Detect which cell encompasses the target text, then output its (x, y) center coordinate. 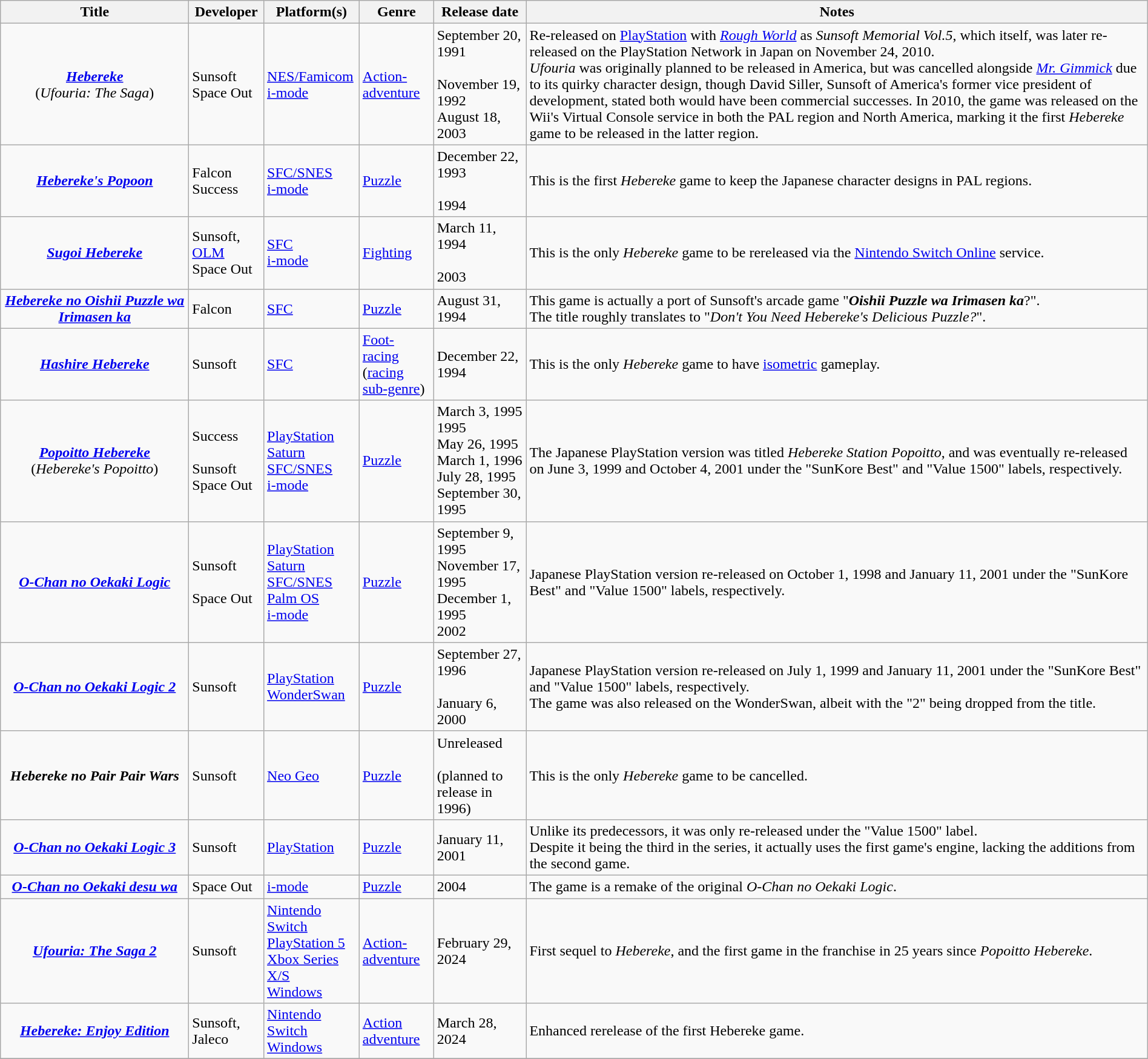
PlayStationSaturnSFC/SNESPalm OSi-mode (312, 582)
Hebereke's Popoon (94, 180)
September 27, 1996January 6, 2000 (480, 687)
Japanese PlayStation version re-released on October 1, 1998 and January 11, 2001 under the "SunKore Best" and "Value 1500" labels, respectively. (837, 582)
PlayStationSaturnSFC/SNESi-mode (312, 461)
i-mode (312, 886)
2004 (480, 886)
This is the only Hebereke game to be cancelled. (837, 775)
Nintendo SwitchPlayStation 5Xbox Series X/SWindows (312, 951)
First sequel to Hebereke, and the first game in the franchise in 25 years since Popoitto Hebereke. (837, 951)
December 22, 1994 (480, 365)
Hebereke no Pair Pair Wars (94, 775)
Hashire Hebereke (94, 365)
SFC/SNESi-mode (312, 180)
The game is a remake of the original O-Chan no Oekaki Logic. (837, 886)
Release date (480, 12)
O-Chan no Oekaki Logic 2 (94, 687)
Ufouria: The Saga 2 (94, 951)
Neo Geo (312, 775)
This is the only Hebereke game to be rereleased via the Nintendo Switch Online service. (837, 253)
Hebereke(Ufouria: The Saga) (94, 84)
September 20, 1991November 19, 1992August 18, 2003 (480, 84)
Enhanced rerelease of the first Hebereke game. (837, 1031)
Action adventure (396, 1031)
Sunsoft, OLMSpace Out (226, 253)
January 11, 2001 (480, 847)
Platform(s) (312, 12)
Hebereke no Oishii Puzzle wa Irimasen ka (94, 309)
This is the only Hebereke game to have isometric gameplay. (837, 365)
September 9, 1995November 17, 1995 December 1, 19952002 (480, 582)
O-Chan no Oekaki Logic (94, 582)
Unreleased(planned to release in 1996) (480, 775)
O-Chan no Oekaki Logic 3 (94, 847)
Developer (226, 12)
Falcon (226, 309)
December 22, 19931994 (480, 180)
Space Out (226, 886)
FalconSuccess (226, 180)
Popoitto Hebereke(Hebereke's Popoitto) (94, 461)
March 11, 19942003 (480, 253)
Hebereke: Enjoy Edition (94, 1031)
March 28, 2024 (480, 1031)
Notes (837, 12)
SuccessSunsoftSpace Out (226, 461)
Nintendo SwitchWindows (312, 1031)
O-Chan no Oekaki desu wa (94, 886)
Fighting (396, 253)
SFCi-mode (312, 253)
August 31, 1994 (480, 309)
PlayStation (312, 847)
Sugoi Hebereke (94, 253)
PlayStationWonderSwan (312, 687)
NES/Famicomi-mode (312, 84)
Title (94, 12)
Genre (396, 12)
Foot-racing(racing sub-genre) (396, 365)
This is the first Hebereke game to keep the Japanese character designs in PAL regions. (837, 180)
March 3, 19951995May 26, 1995March 1, 1996July 28, 1995September 30, 1995 (480, 461)
Sunsoft, Jaleco (226, 1031)
February 29, 2024 (480, 951)
